Search for the cell housing the specified text and yield its [X, Y] center coordinate. 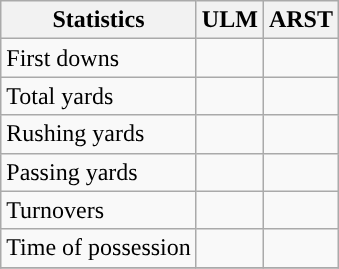
First downs [99, 58]
Turnovers [99, 210]
Statistics [99, 20]
ARST [300, 20]
Passing yards [99, 172]
Time of possession [99, 248]
Rushing yards [99, 134]
Total yards [99, 96]
ULM [230, 20]
